Determine the (x, y) coordinate at the center of the cell enclosing the given text.  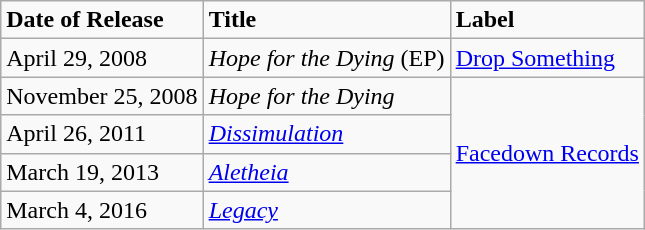
March 19, 2013 (102, 172)
November 25, 2008 (102, 96)
Date of Release (102, 20)
Hope for the Dying (326, 96)
April 29, 2008 (102, 58)
Dissimulation (326, 134)
Title (326, 20)
Drop Something (547, 58)
Facedown Records (547, 153)
Legacy (326, 210)
Hope for the Dying (EP) (326, 58)
April 26, 2011 (102, 134)
Label (547, 20)
March 4, 2016 (102, 210)
Aletheia (326, 172)
